From the cell containing the given text, extract its center point as (x, y) coordinate. 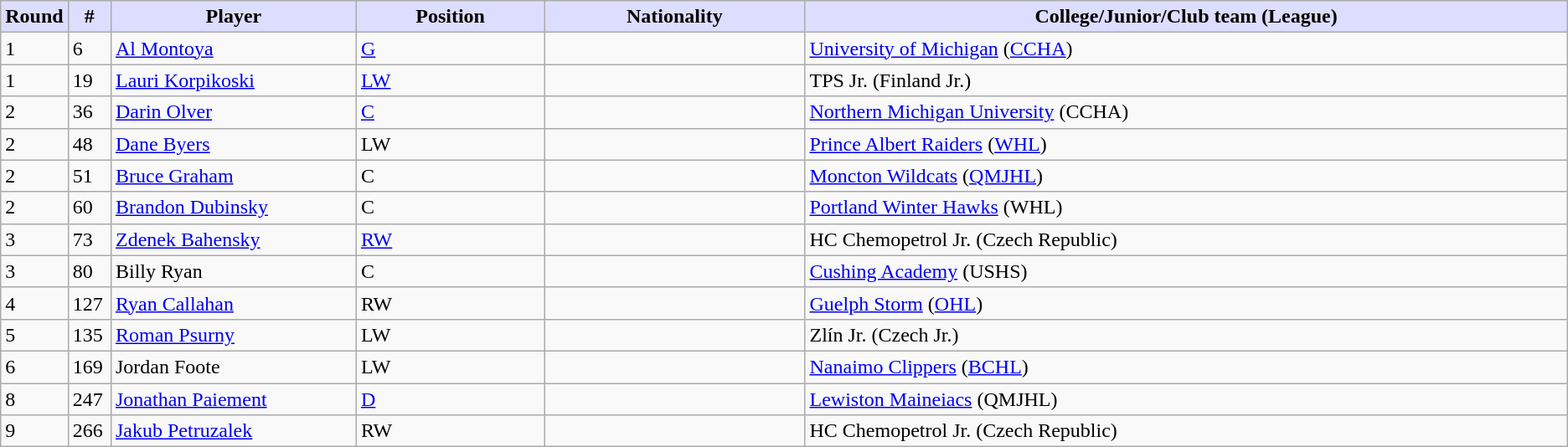
G (450, 49)
Zlín Jr. (Czech Jr.) (1186, 335)
Nanaimo Clippers (BCHL) (1186, 367)
4 (34, 303)
Prince Albert Raiders (WHL) (1186, 144)
College/Junior/Club team (League) (1186, 17)
Brandon Dubinsky (233, 208)
Northern Michigan University (CCHA) (1186, 112)
Bruce Graham (233, 176)
Jordan Foote (233, 367)
Lauri Korpikoski (233, 80)
# (89, 17)
36 (89, 112)
Portland Winter Hawks (WHL) (1186, 208)
Position (450, 17)
Jakub Petruzalek (233, 431)
8 (34, 399)
60 (89, 208)
Billy Ryan (233, 271)
Cushing Academy (USHS) (1186, 271)
TPS Jr. (Finland Jr.) (1186, 80)
Roman Psurny (233, 335)
73 (89, 239)
169 (89, 367)
Jonathan Paiement (233, 399)
5 (34, 335)
9 (34, 431)
Al Montoya (233, 49)
D (450, 399)
127 (89, 303)
Dane Byers (233, 144)
51 (89, 176)
135 (89, 335)
48 (89, 144)
266 (89, 431)
Player (233, 17)
Guelph Storm (OHL) (1186, 303)
Ryan Callahan (233, 303)
University of Michigan (CCHA) (1186, 49)
Darin Olver (233, 112)
Lewiston Maineiacs (QMJHL) (1186, 399)
Zdenek Bahensky (233, 239)
247 (89, 399)
80 (89, 271)
Moncton Wildcats (QMJHL) (1186, 176)
Round (34, 17)
Nationality (675, 17)
19 (89, 80)
